Identify which cell holds the provided text, then report its [X, Y] central coordinate. 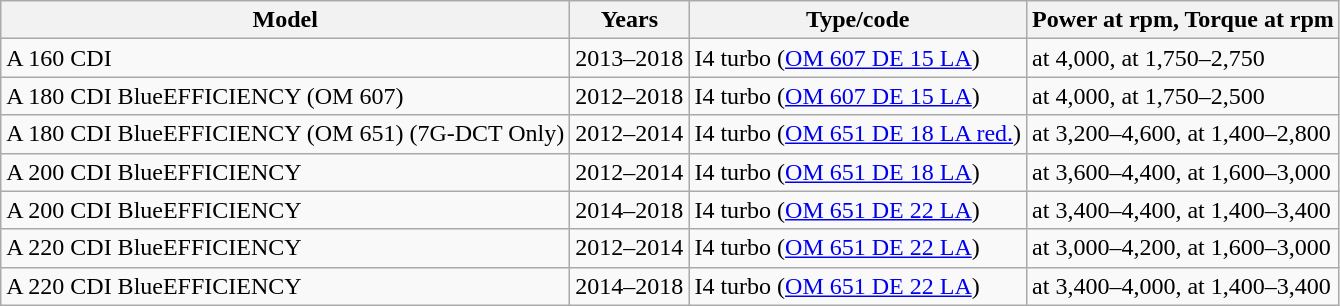
Power at rpm, Torque at rpm [1184, 20]
at 4,000, at 1,750–2,500 [1184, 96]
at 3,600–4,400, at 1,600–3,000 [1184, 172]
at 3,200–4,600, at 1,400–2,800 [1184, 134]
Model [286, 20]
at 3,000–4,200, at 1,600–3,000 [1184, 248]
Years [630, 20]
at 3,400–4,400, at 1,400–3,400 [1184, 210]
A 160 CDI [286, 58]
A 180 CDI BlueEFFICIENCY (OM 607) [286, 96]
A 180 CDI BlueEFFICIENCY (OM 651) (7G-DCT Only) [286, 134]
at 4,000, at 1,750–2,750 [1184, 58]
I4 turbo (OM 651 DE 18 LA red.) [858, 134]
2012–2018 [630, 96]
I4 turbo (OM 651 DE 18 LA) [858, 172]
at 3,400–4,000, at 1,400–3,400 [1184, 286]
2013–2018 [630, 58]
Type/code [858, 20]
